For the text-containing cell, return its midpoint in (x, y) coordinate format. 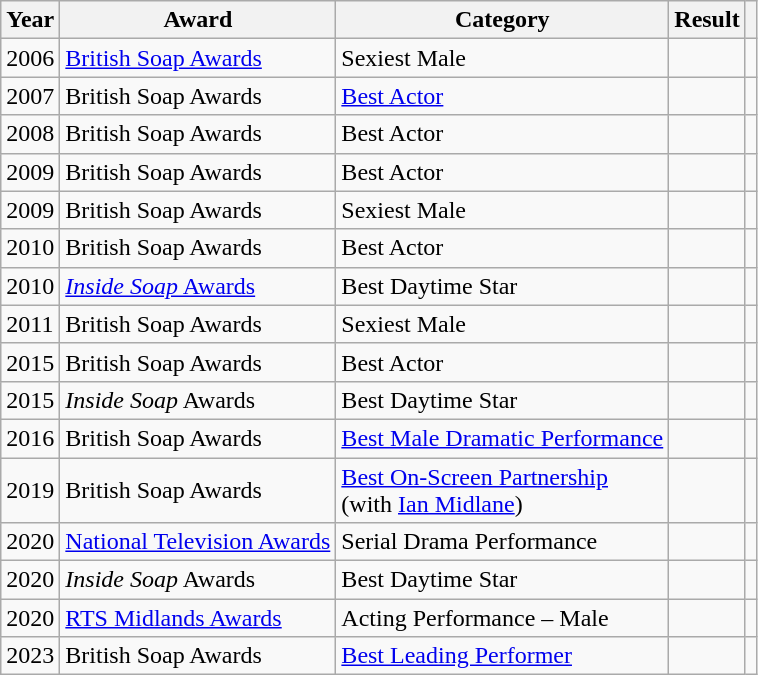
Serial Drama Performance (502, 542)
2023 (30, 656)
Year (30, 20)
Category (502, 20)
Acting Performance – Male (502, 618)
2019 (30, 490)
Best Leading Performer (502, 656)
2007 (30, 96)
Best Male Dramatic Performance (502, 438)
National Television Awards (198, 542)
2008 (30, 134)
Best On-Screen Partnership (with Ian Midlane) (502, 490)
2006 (30, 58)
Award (198, 20)
2011 (30, 324)
Result (707, 20)
RTS Midlands Awards (198, 618)
2016 (30, 438)
